Output the (x, y) coordinate of the center of the cell containing the given text.  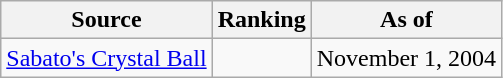
November 1, 2004 (406, 58)
Source (106, 20)
Ranking (262, 20)
Sabato's Crystal Ball (106, 58)
As of (406, 20)
